For the text-containing cell, return its midpoint in (x, y) coordinate format. 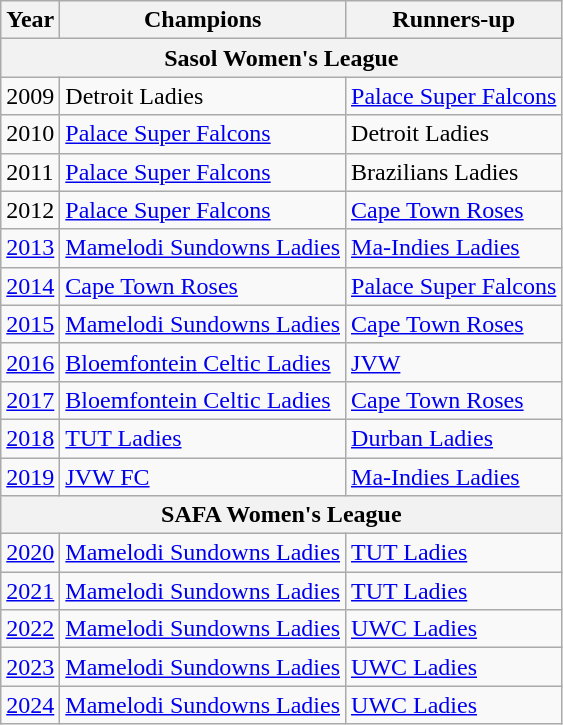
2011 (30, 172)
2013 (30, 248)
2012 (30, 210)
Durban Ladies (454, 438)
2023 (30, 667)
2020 (30, 553)
2010 (30, 134)
Runners-up (454, 20)
2024 (30, 705)
2022 (30, 629)
2017 (30, 400)
2019 (30, 477)
Sasol Women's League (282, 58)
Year (30, 20)
Brazilians Ladies (454, 172)
SAFA Women's League (282, 515)
2021 (30, 591)
2018 (30, 438)
2016 (30, 362)
JVW FC (203, 477)
2015 (30, 324)
JVW (454, 362)
Champions (203, 20)
2009 (30, 96)
2014 (30, 286)
